Capture the cell that displays the provided text and extract its [X, Y] central coordinate. 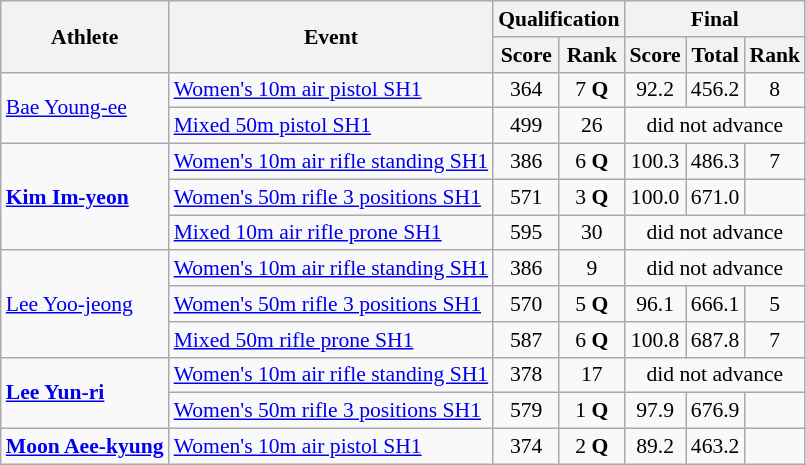
499 [526, 126]
456.2 [716, 90]
7 Q [592, 90]
96.1 [654, 304]
Athlete [85, 36]
378 [526, 375]
463.2 [716, 447]
30 [592, 233]
100.0 [654, 197]
9 [592, 269]
5 Q [592, 304]
671.0 [716, 197]
486.3 [716, 162]
17 [592, 375]
8 [774, 90]
Mixed 50m pistol SH1 [332, 126]
3 Q [592, 197]
Mixed 10m air rifle prone SH1 [332, 233]
374 [526, 447]
Total [716, 55]
Lee Yun-ri [85, 392]
1 Q [592, 411]
Mixed 50m rifle prone SH1 [332, 340]
666.1 [716, 304]
Lee Yoo-jeong [85, 304]
Bae Young-ee [85, 108]
587 [526, 340]
2 Q [592, 447]
Moon Aee-kyung [85, 447]
26 [592, 126]
676.9 [716, 411]
Kim Im-yeon [85, 198]
92.2 [654, 90]
89.2 [654, 447]
100.8 [654, 340]
579 [526, 411]
364 [526, 90]
Qualification [558, 19]
595 [526, 233]
687.8 [716, 340]
Event [332, 36]
Final [714, 19]
100.3 [654, 162]
5 [774, 304]
97.9 [654, 411]
571 [526, 197]
570 [526, 304]
